For the text-containing cell, return its midpoint in (x, y) coordinate format. 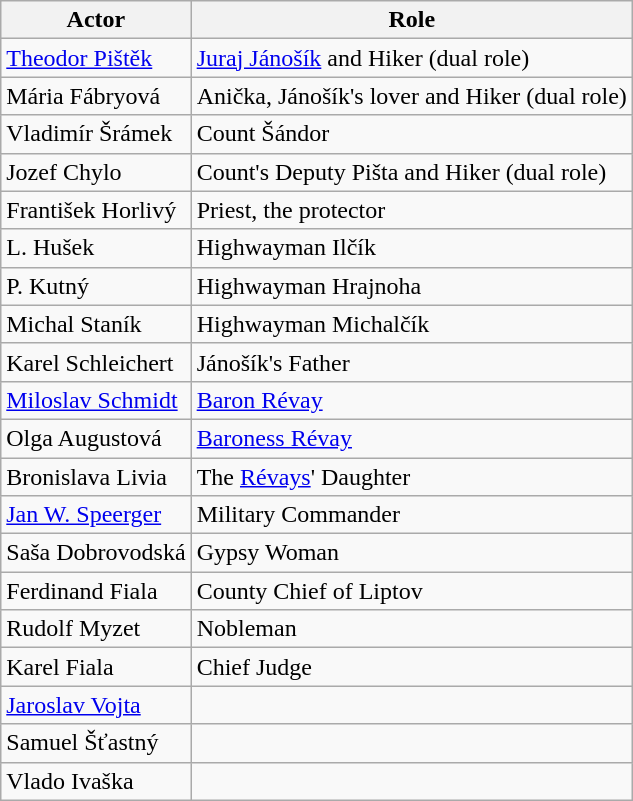
Baroness Révay (412, 438)
Miloslav Schmidt (96, 400)
County Chief of Liptov (412, 591)
Highwayman Michalčík (412, 324)
Role (412, 20)
Samuel Šťastný (96, 743)
Highwayman Hrajnoha (412, 286)
Vladimír Šrámek (96, 134)
P. Kutný (96, 286)
Olga Augustová (96, 438)
Count's Deputy Pišta and Hiker (dual role) (412, 172)
Juraj Jánošík and Hiker (dual role) (412, 58)
Nobleman (412, 629)
Michal Staník (96, 324)
L. Hušek (96, 248)
Jaroslav Vojta (96, 705)
Military Commander (412, 515)
Baron Révay (412, 400)
Mária Fábryová (96, 96)
Priest, the protector (412, 210)
Jozef Chylo (96, 172)
František Horlivý (96, 210)
Rudolf Myzet (96, 629)
Chief Judge (412, 667)
Jan W. Speerger (96, 515)
Count Šándor (412, 134)
Anička, Jánošík's lover and Hiker (dual role) (412, 96)
The Révays' Daughter (412, 477)
Jánošík's Father (412, 362)
Karel Fiala (96, 667)
Bronislava Livia (96, 477)
Theodor Pištěk (96, 58)
Ferdinand Fiala (96, 591)
Saša Dobrovodská (96, 553)
Actor (96, 20)
Highwayman Ilčík (412, 248)
Vlado Ivaška (96, 781)
Karel Schleichert (96, 362)
Gypsy Woman (412, 553)
